Return the [x, y] coordinate for the center point of the cell that contains the specified text.  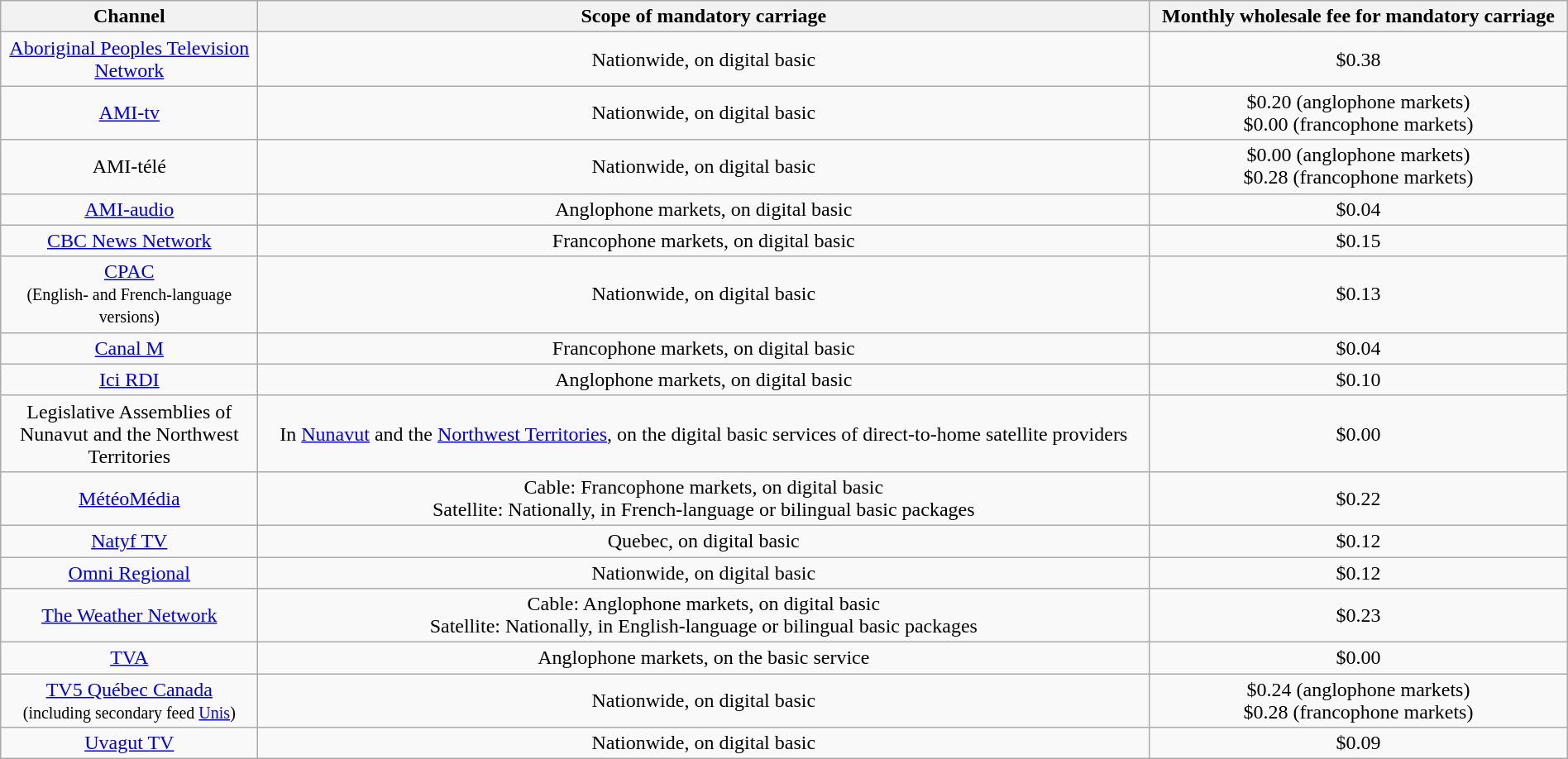
$0.13 [1359, 294]
$0.00 (anglophone markets)$0.28 (francophone markets) [1359, 167]
CPAC(English- and French-language versions) [129, 294]
$0.09 [1359, 743]
MétéoMédia [129, 498]
Channel [129, 17]
TVA [129, 658]
CBC News Network [129, 241]
Cable: Anglophone markets, on digital basicSatellite: Nationally, in English-language or bilingual basic packages [704, 615]
$0.22 [1359, 498]
The Weather Network [129, 615]
TV5 Québec Canada(including secondary feed Unis) [129, 701]
Cable: Francophone markets, on digital basicSatellite: Nationally, in French-language or bilingual basic packages [704, 498]
AMI-télé [129, 167]
Scope of mandatory carriage [704, 17]
Uvagut TV [129, 743]
$0.23 [1359, 615]
Canal M [129, 348]
$0.10 [1359, 379]
Ici RDI [129, 379]
AMI-audio [129, 209]
Aboriginal Peoples Television Network [129, 60]
$0.15 [1359, 241]
AMI-tv [129, 112]
Legislative Assemblies of Nunavut and the Northwest Territories [129, 433]
Quebec, on digital basic [704, 541]
Natyf TV [129, 541]
$0.38 [1359, 60]
Monthly wholesale fee for mandatory carriage [1359, 17]
Omni Regional [129, 573]
Anglophone markets, on the basic service [704, 658]
$0.24 (anglophone markets)$0.28 (francophone markets) [1359, 701]
$0.20 (anglophone markets)$0.00 (francophone markets) [1359, 112]
In Nunavut and the Northwest Territories, on the digital basic services of direct-to-home satellite providers [704, 433]
